Find where the given text appears and provide that cell's center as (X, Y) coordinate. 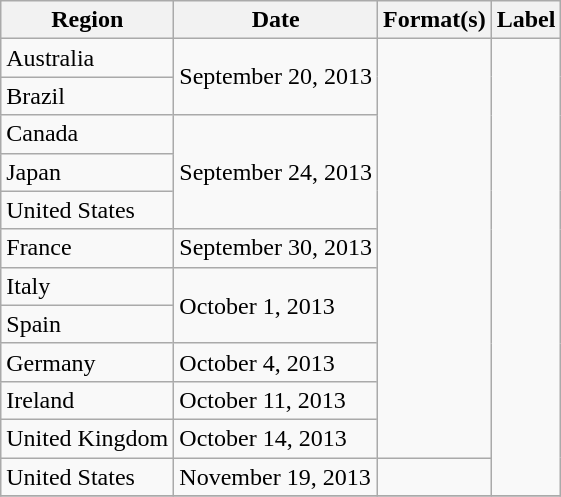
September 20, 2013 (276, 77)
Germany (88, 362)
France (88, 248)
Spain (88, 324)
October 11, 2013 (276, 400)
November 19, 2013 (276, 477)
October 4, 2013 (276, 362)
Region (88, 20)
October 1, 2013 (276, 305)
United Kingdom (88, 438)
Australia (88, 58)
September 30, 2013 (276, 248)
Label (526, 20)
September 24, 2013 (276, 172)
Ireland (88, 400)
Format(s) (435, 20)
October 14, 2013 (276, 438)
Date (276, 20)
Italy (88, 286)
Canada (88, 134)
Japan (88, 172)
Brazil (88, 96)
